Determine the (X, Y) coordinate at the center of the cell enclosing the given text.  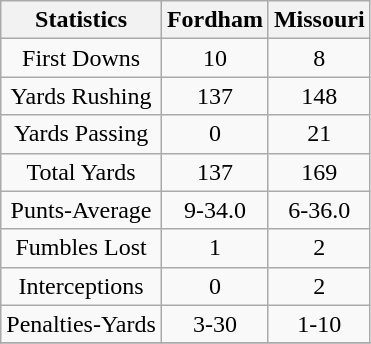
6-36.0 (319, 210)
1-10 (319, 324)
Fordham (214, 20)
Fumbles Lost (82, 248)
First Downs (82, 58)
Interceptions (82, 286)
148 (319, 96)
169 (319, 172)
8 (319, 58)
Missouri (319, 20)
Yards Passing (82, 134)
9-34.0 (214, 210)
Statistics (82, 20)
3-30 (214, 324)
Punts-Average (82, 210)
Yards Rushing (82, 96)
1 (214, 248)
Penalties-Yards (82, 324)
10 (214, 58)
Total Yards (82, 172)
21 (319, 134)
